Output the [X, Y] coordinate of the center of the cell containing the given text.  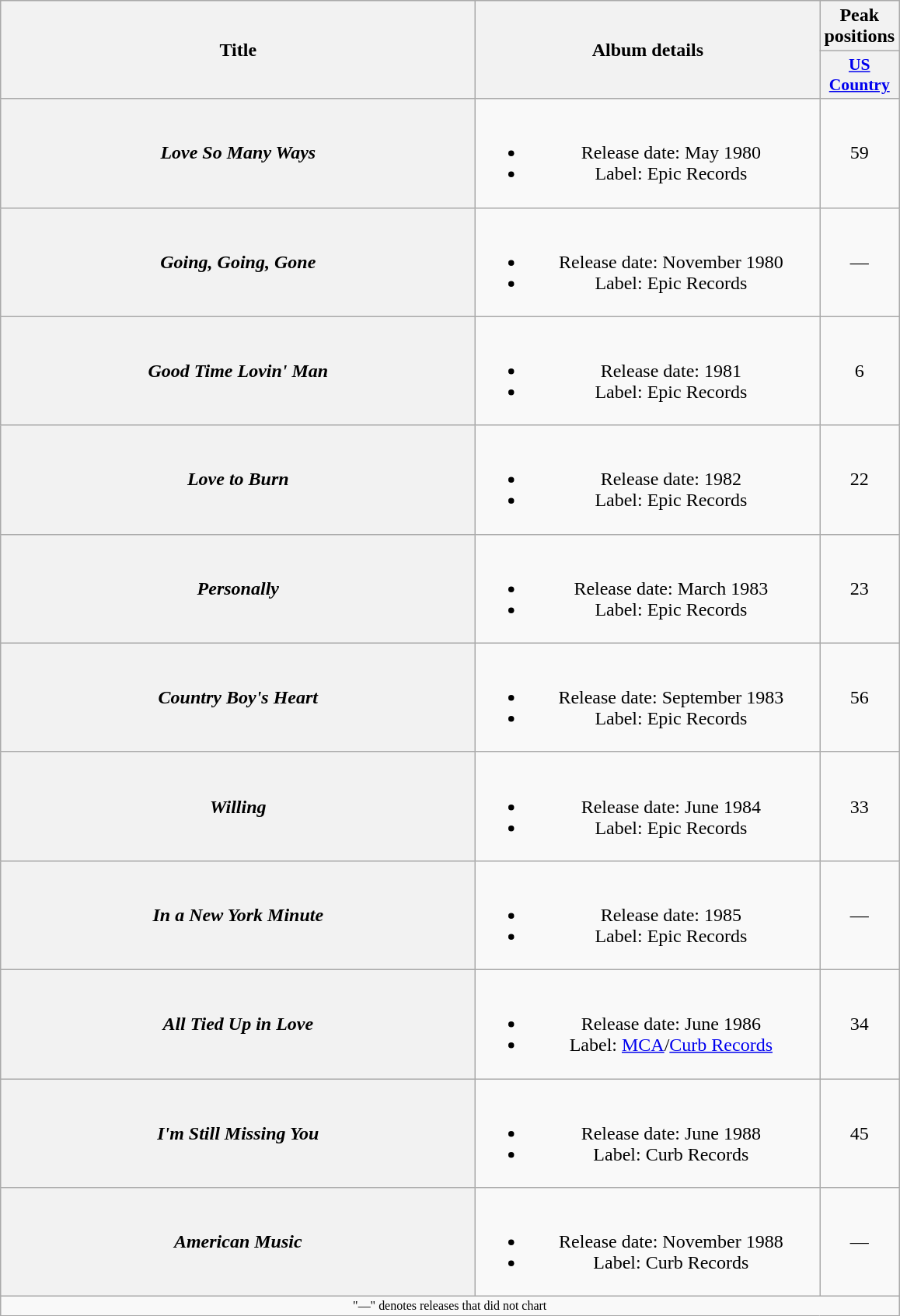
45 [860, 1133]
Good Time Lovin' Man [238, 371]
Release date: 1982Label: Epic Records [648, 480]
Peakpositions [860, 26]
Willing [238, 806]
Release date: March 1983Label: Epic Records [648, 588]
Release date: 1985Label: Epic Records [648, 915]
34 [860, 1024]
Release date: June 1988Label: Curb Records [648, 1133]
Release date: June 1986Label: MCA/Curb Records [648, 1024]
Love to Burn [238, 480]
"—" denotes releases that did not chart [450, 1306]
All Tied Up in Love [238, 1024]
In a New York Minute [238, 915]
Album details [648, 50]
Release date: 1981Label: Epic Records [648, 371]
Release date: November 1980Label: Epic Records [648, 262]
6 [860, 371]
Release date: May 1980Label: Epic Records [648, 153]
Love So Many Ways [238, 153]
Release date: June 1984Label: Epic Records [648, 806]
56 [860, 697]
Release date: November 1988Label: Curb Records [648, 1242]
Release date: September 1983Label: Epic Records [648, 697]
US Country [860, 75]
23 [860, 588]
Personally [238, 588]
Going, Going, Gone [238, 262]
22 [860, 480]
American Music [238, 1242]
33 [860, 806]
59 [860, 153]
Country Boy's Heart [238, 697]
Title [238, 50]
I'm Still Missing You [238, 1133]
